Provide the [x, y] coordinate of the cell's center where the given text is located.  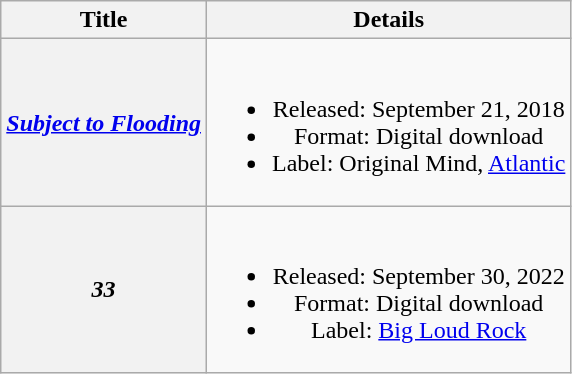
33 [104, 290]
Released: September 21, 2018Format: Digital downloadLabel: Original Mind, Atlantic [389, 122]
Subject to Flooding [104, 122]
Released: September 30, 2022Format: Digital downloadLabel: Big Loud Rock [389, 290]
Title [104, 20]
Details [389, 20]
